Output the (X, Y) coordinate of the center of the cell containing the given text.  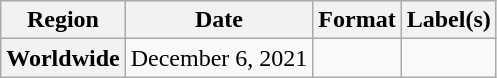
Date (219, 20)
Format (357, 20)
Region (63, 20)
December 6, 2021 (219, 58)
Worldwide (63, 58)
Label(s) (448, 20)
